Search for the cell housing the specified text and yield its (x, y) center coordinate. 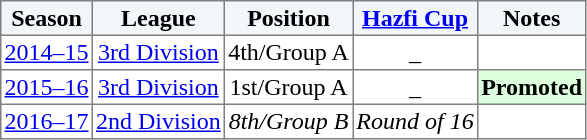
League (158, 18)
4th/Group A (288, 52)
Promoted (531, 87)
2014–15 (47, 52)
Notes (531, 18)
2016–17 (47, 121)
2015–16 (47, 87)
Season (47, 18)
Round of 16 (416, 121)
2nd Division (158, 121)
Position (288, 18)
1st/Group A (288, 87)
8th/Group B (288, 121)
Hazfi Cup (416, 18)
